Return (x, y) of the center of cell containing provided text 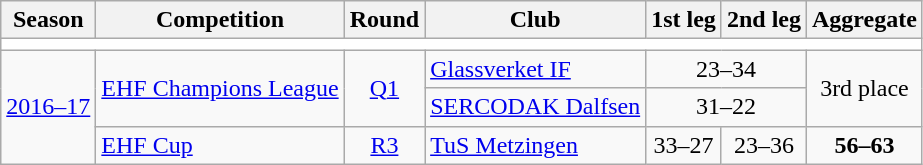
23–34 (726, 69)
SERCODAK Dalfsen (536, 107)
2016–17 (48, 107)
Round (384, 20)
R3 (384, 145)
TuS Metzingen (536, 145)
EHF Champions League (220, 88)
EHF Cup (220, 145)
Q1 (384, 88)
Competition (220, 20)
33–27 (684, 145)
3rd place (864, 88)
31–22 (726, 107)
Aggregate (864, 20)
Club (536, 20)
Season (48, 20)
2nd leg (764, 20)
Glassverket IF (536, 69)
1st leg (684, 20)
23–36 (764, 145)
56–63 (864, 145)
